Find where the given text appears and provide that cell's center as [X, Y] coordinate. 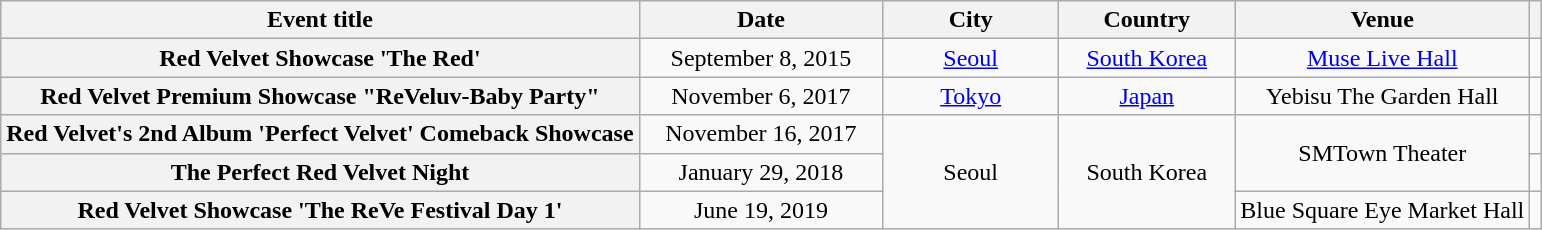
Muse Live Hall [1382, 58]
Venue [1382, 20]
City [971, 20]
Event title [320, 20]
Tokyo [971, 96]
Japan [1147, 96]
Country [1147, 20]
January 29, 2018 [761, 172]
SMTown Theater [1382, 153]
Red Velvet Showcase 'The Red' [320, 58]
September 8, 2015 [761, 58]
June 19, 2019 [761, 210]
Red Velvet Premium Showcase "ReVeluv-Baby Party" [320, 96]
Red Velvet Showcase 'The ReVe Festival Day 1' [320, 210]
Red Velvet's 2nd Album 'Perfect Velvet' Comeback Showcase [320, 134]
November 6, 2017 [761, 96]
Blue Square Eye Market Hall [1382, 210]
November 16, 2017 [761, 134]
Date [761, 20]
The Perfect Red Velvet Night [320, 172]
Yebisu The Garden Hall [1382, 96]
